Return [x, y] of the center of cell containing provided text 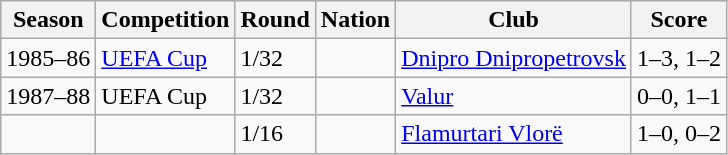
Club [514, 20]
1–3, 1–2 [678, 58]
1/16 [275, 134]
1–0, 0–2 [678, 134]
1985–86 [48, 58]
Dnipro Dnipropetrovsk [514, 58]
Nation [355, 20]
Competition [166, 20]
Score [678, 20]
1987–88 [48, 96]
0–0, 1–1 [678, 96]
Valur [514, 96]
Flamurtari Vlorë [514, 134]
Season [48, 20]
Round [275, 20]
